Identify which cell holds the provided text, then report its (x, y) central coordinate. 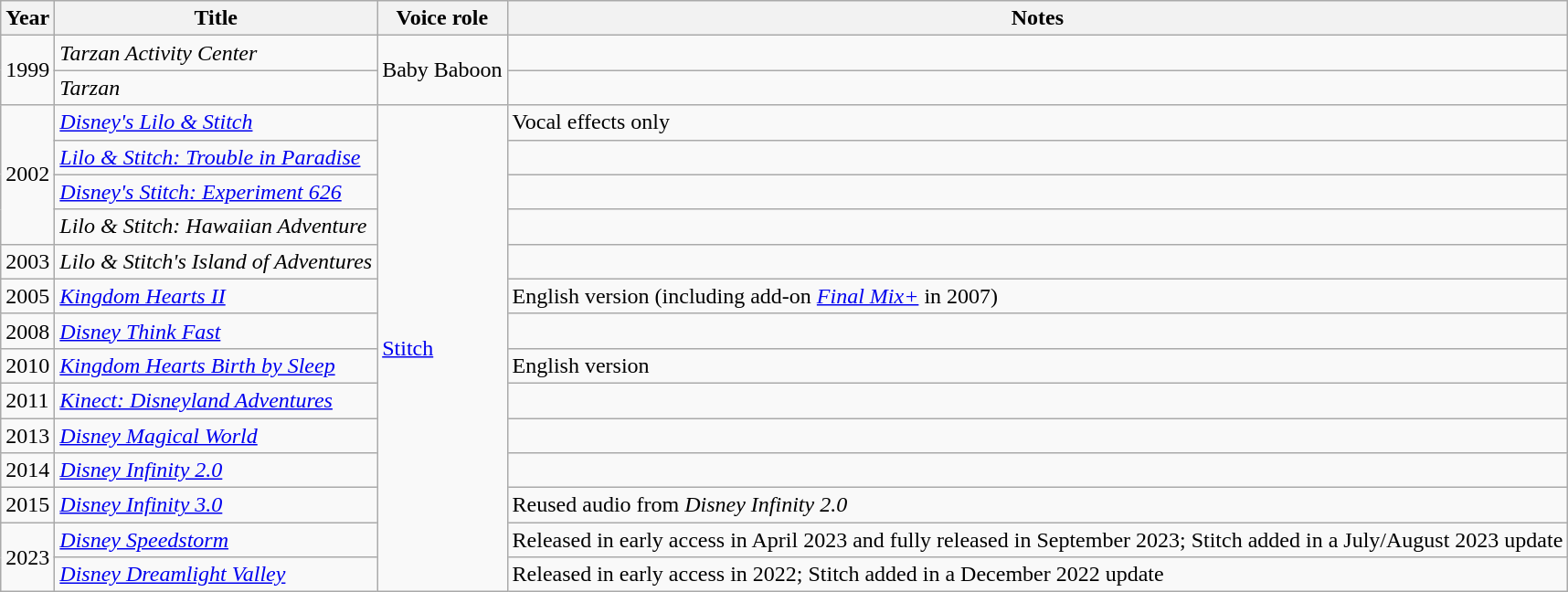
Notes (1038, 18)
2015 (27, 505)
Disney Infinity 2.0 (216, 470)
Released in early access in April 2023 and fully released in September 2023; Stitch added in a July/August 2023 update (1038, 540)
2013 (27, 436)
2010 (27, 365)
Disney Dreamlight Valley (216, 575)
1999 (27, 70)
Voice role (442, 18)
Disney Infinity 3.0 (216, 505)
Title (216, 18)
Disney Magical World (216, 436)
2005 (27, 296)
Lilo & Stitch's Island of Adventures (216, 261)
Released in early access in 2022; Stitch added in a December 2022 update (1038, 575)
Tarzan (216, 88)
Reused audio from Disney Infinity 2.0 (1038, 505)
Year (27, 18)
2002 (27, 174)
English version (1038, 365)
Lilo & Stitch: Hawaiian Adventure (216, 227)
Baby Baboon (442, 70)
2023 (27, 557)
Kingdom Hearts II (216, 296)
2008 (27, 331)
Lilo & Stitch: Trouble in Paradise (216, 157)
Disney's Lilo & Stitch (216, 122)
2011 (27, 400)
Stitch (442, 349)
English version (including add-on Final Mix+ in 2007) (1038, 296)
Disney Think Fast (216, 331)
Kinect: Disneyland Adventures (216, 400)
2003 (27, 261)
Disney Speedstorm (216, 540)
Disney's Stitch: Experiment 626 (216, 192)
Kingdom Hearts Birth by Sleep (216, 365)
Tarzan Activity Center (216, 53)
Vocal effects only (1038, 122)
2014 (27, 470)
